Extract the [X, Y] coordinate from the center of the cell holding the provided text.  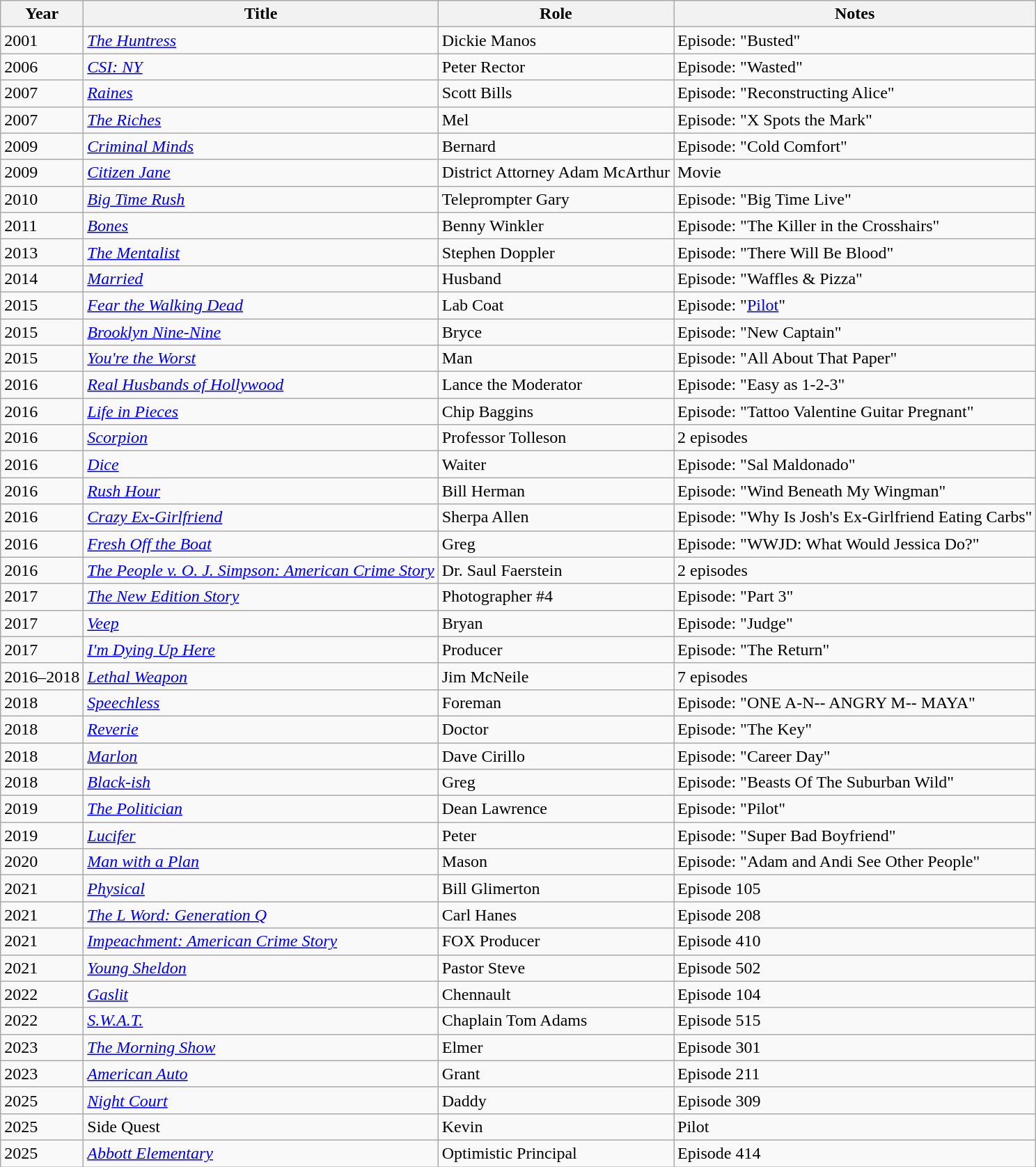
Chennault [556, 994]
Notes [855, 14]
Bones [260, 226]
The New Edition Story [260, 597]
The L Word: Generation Q [260, 915]
Side Quest [260, 1127]
Sherpa Allen [556, 517]
Bryan [556, 623]
District Attorney Adam McArthur [556, 173]
Pastor Steve [556, 968]
Big Time Rush [260, 199]
Impeachment: American Crime Story [260, 941]
Bernard [556, 146]
The Morning Show [260, 1047]
Criminal Minds [260, 146]
Episode 105 [855, 888]
S.W.A.T. [260, 1021]
Episode: "Wind Beneath My Wingman" [855, 491]
Grant [556, 1074]
Jim McNeile [556, 676]
Pilot [855, 1127]
Episode: "Sal Maldonado" [855, 464]
Crazy Ex-Girlfriend [260, 517]
Night Court [260, 1100]
Carl Hanes [556, 915]
I'm Dying Up Here [260, 650]
Chaplain Tom Adams [556, 1021]
Waiter [556, 464]
Episode: "Judge" [855, 623]
Episode: "Why Is Josh's Ex-Girlfriend Eating Carbs" [855, 517]
Foreman [556, 703]
7 episodes [855, 676]
Marlon [260, 755]
Episode: "Super Bad Boyfriend" [855, 836]
Dickie Manos [556, 40]
Dice [260, 464]
The Politician [260, 809]
Abbott Elementary [260, 1153]
2014 [42, 279]
Benny Winkler [556, 226]
Episode: "Reconstructing Alice" [855, 93]
Episode: "Beasts Of The Suburban Wild" [855, 783]
Episode 208 [855, 915]
Chip Baggins [556, 412]
Episode: "Wasted" [855, 67]
2013 [42, 252]
You're the Worst [260, 359]
The People v. O. J. Simpson: American Crime Story [260, 570]
Episode 502 [855, 968]
Episode: "Waffles & Pizza" [855, 279]
Speechless [260, 703]
Fresh Off the Boat [260, 544]
Daddy [556, 1100]
2006 [42, 67]
Episode: "Career Day" [855, 755]
Episode: "The Return" [855, 650]
Episode 104 [855, 994]
Episode: "WWJD: What Would Jessica Do?" [855, 544]
FOX Producer [556, 941]
Lance the Moderator [556, 385]
2020 [42, 862]
Episode 309 [855, 1100]
Man [556, 359]
Episode: "Busted" [855, 40]
Lethal Weapon [260, 676]
Lucifer [260, 836]
Episode: "X Spots the Mark" [855, 120]
Episode: "Cold Comfort" [855, 146]
Husband [556, 279]
Movie [855, 173]
Episode: "ONE A-N-- ANGRY M-- MAYA" [855, 703]
Rush Hour [260, 491]
The Huntress [260, 40]
Doctor [556, 729]
Man with a Plan [260, 862]
Scorpion [260, 438]
Episode: "All About That Paper" [855, 359]
Producer [556, 650]
Veep [260, 623]
2011 [42, 226]
Episode 515 [855, 1021]
Episode: "There Will Be Blood" [855, 252]
American Auto [260, 1074]
Episode: "The Key" [855, 729]
Bill Glimerton [556, 888]
Mason [556, 862]
Brooklyn Nine-Nine [260, 332]
2010 [42, 199]
Professor Tolleson [556, 438]
Bryce [556, 332]
Peter Rector [556, 67]
Episode: "Adam and Andi See Other People" [855, 862]
Peter [556, 836]
Life in Pieces [260, 412]
Dave Cirillo [556, 755]
2001 [42, 40]
Physical [260, 888]
Dean Lawrence [556, 809]
Kevin [556, 1127]
Episode 410 [855, 941]
Title [260, 14]
Episode 301 [855, 1047]
Elmer [556, 1047]
Episode: "Part 3" [855, 597]
Raines [260, 93]
Gaslit [260, 994]
Reverie [260, 729]
Mel [556, 120]
CSI: NY [260, 67]
Episode: "The Killer in the Crosshairs" [855, 226]
Episode 414 [855, 1153]
Scott Bills [556, 93]
Lab Coat [556, 305]
Episode 211 [855, 1074]
Married [260, 279]
The Mentalist [260, 252]
Role [556, 14]
Year [42, 14]
Young Sheldon [260, 968]
Black-ish [260, 783]
Citizen Jane [260, 173]
Bill Herman [556, 491]
Photographer #4 [556, 597]
2016–2018 [42, 676]
Dr. Saul Faerstein [556, 570]
The Riches [260, 120]
Real Husbands of Hollywood [260, 385]
Episode: "Tattoo Valentine Guitar Pregnant" [855, 412]
Fear the Walking Dead [260, 305]
Episode: "Big Time Live" [855, 199]
Teleprompter Gary [556, 199]
Episode: "New Captain" [855, 332]
Episode: "Easy as 1-2-3" [855, 385]
Optimistic Principal [556, 1153]
Stephen Doppler [556, 252]
